Detect which cell encompasses the target text, then output its (X, Y) center coordinate. 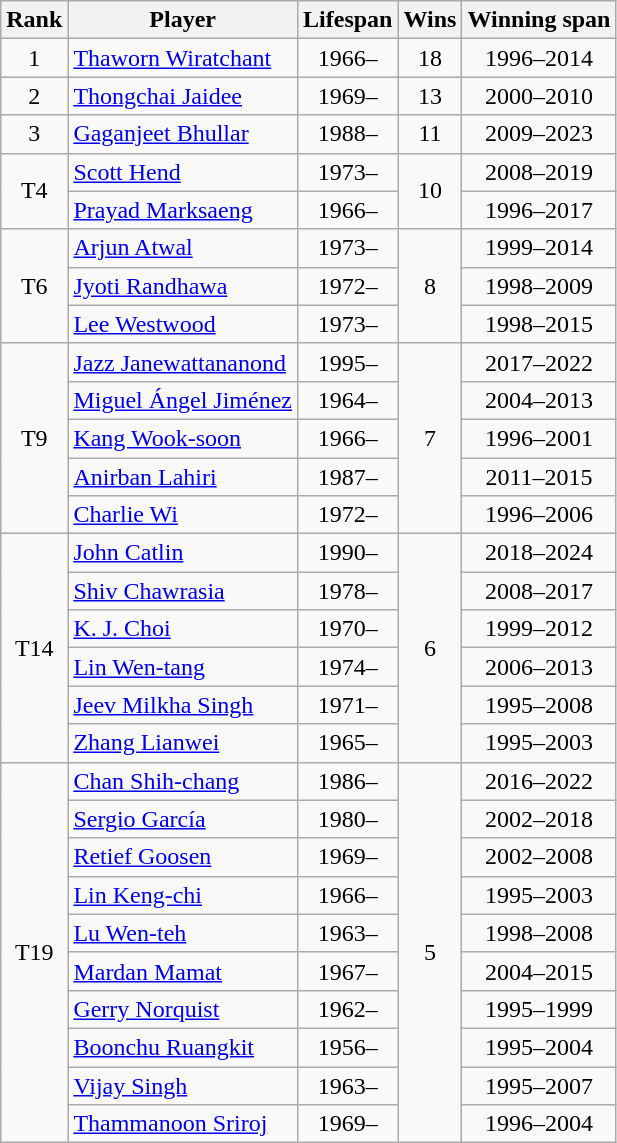
3 (34, 134)
2016–2022 (539, 781)
Sergio García (183, 819)
2009–2023 (539, 134)
Thaworn Wiratchant (183, 58)
Boonchu Ruangkit (183, 1047)
T19 (34, 952)
8 (430, 286)
1996–2014 (539, 58)
Thongchai Jaidee (183, 96)
2004–2015 (539, 971)
1974– (348, 667)
1967– (348, 971)
13 (430, 96)
Player (183, 20)
T4 (34, 191)
Chan Shih-chang (183, 781)
2011–2015 (539, 477)
1978– (348, 591)
Kang Wook-soon (183, 438)
T14 (34, 648)
2018–2024 (539, 553)
Shiv Chawrasia (183, 591)
Thammanoon Sriroj (183, 1124)
Lu Wen-teh (183, 933)
1996–2017 (539, 210)
Prayad Marksaeng (183, 210)
Lee Westwood (183, 324)
1964– (348, 400)
Rank (34, 20)
K. J. Choi (183, 629)
2 (34, 96)
Miguel Ángel Jiménez (183, 400)
Jazz Janewattananond (183, 362)
1998–2008 (539, 933)
1996–2006 (539, 515)
1970– (348, 629)
Wins (430, 20)
1962– (348, 1009)
1998–2015 (539, 324)
Arjun Atwal (183, 248)
Gerry Norquist (183, 1009)
1 (34, 58)
Lin Wen-tang (183, 667)
Scott Hend (183, 172)
1996–2001 (539, 438)
Gaganjeet Bhullar (183, 134)
Jyoti Randhawa (183, 286)
Retief Goosen (183, 857)
5 (430, 952)
2004–2013 (539, 400)
Vijay Singh (183, 1085)
Lin Keng-chi (183, 895)
2006–2013 (539, 667)
T9 (34, 438)
2008–2019 (539, 172)
1995–2004 (539, 1047)
1995–2007 (539, 1085)
Mardan Mamat (183, 971)
2000–2010 (539, 96)
1956– (348, 1047)
7 (430, 438)
10 (430, 191)
2002–2018 (539, 819)
Charlie Wi (183, 515)
1996–2004 (539, 1124)
1999–2014 (539, 248)
11 (430, 134)
Zhang Lianwei (183, 743)
1980– (348, 819)
T6 (34, 286)
1965– (348, 743)
1987– (348, 477)
1998–2009 (539, 286)
Anirban Lahiri (183, 477)
1988– (348, 134)
Jeev Milkha Singh (183, 705)
1995– (348, 362)
18 (430, 58)
2002–2008 (539, 857)
Lifespan (348, 20)
1995–2008 (539, 705)
John Catlin (183, 553)
2017–2022 (539, 362)
1971– (348, 705)
1990– (348, 553)
1995–1999 (539, 1009)
Winning span (539, 20)
6 (430, 648)
1999–2012 (539, 629)
2008–2017 (539, 591)
1986– (348, 781)
